Search for the cell housing the specified text and yield its (x, y) center coordinate. 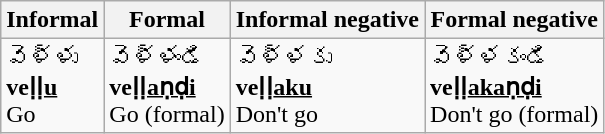
వెళ్ళకండిveḷḷakaṇḍiDon't go (formal) (514, 86)
వెళ్ళకుveḷḷakuDon't go (327, 86)
వెళ్ళుveḷḷuGo (52, 86)
వెళ్ళండిveḷḷaṇḍiGo (formal) (167, 86)
Formal negative (514, 20)
Formal (167, 20)
Informal (52, 20)
Informal negative (327, 20)
